Return the (x, y) coordinate for the center point of the cell that contains the specified text.  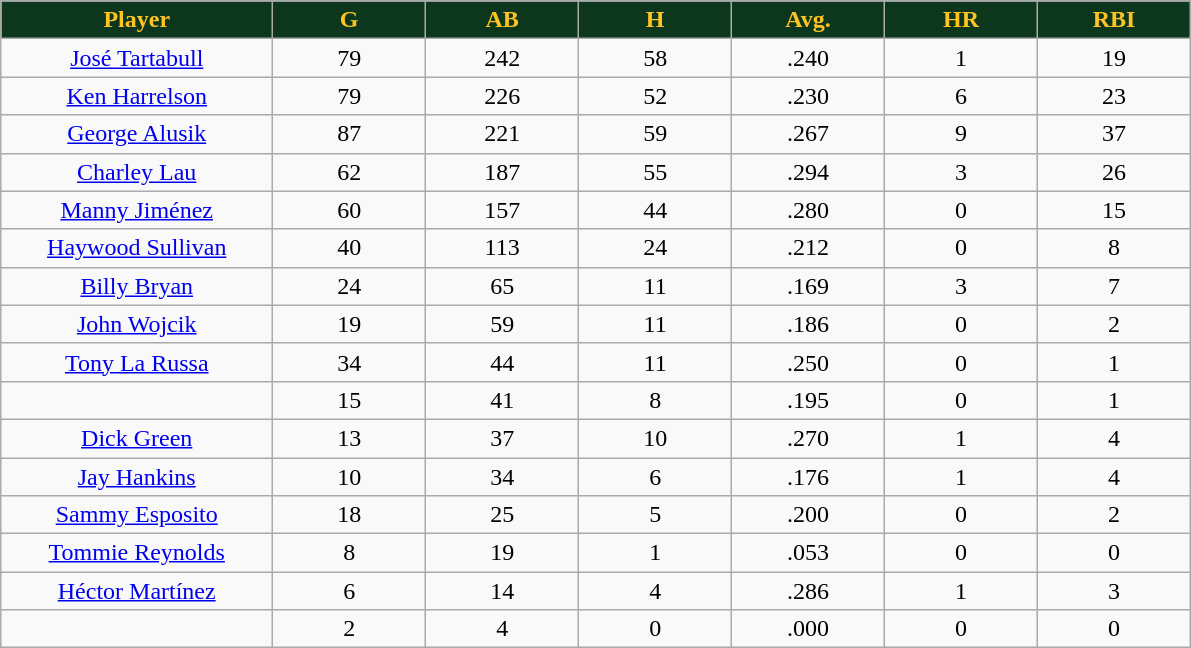
Avg. (808, 20)
40 (350, 248)
221 (502, 134)
87 (350, 134)
41 (502, 400)
187 (502, 172)
.195 (808, 400)
John Wojcik (137, 324)
H (656, 20)
62 (350, 172)
242 (502, 58)
.212 (808, 248)
AB (502, 20)
G (350, 20)
18 (350, 515)
26 (1114, 172)
.169 (808, 286)
55 (656, 172)
José Tartabull (137, 58)
25 (502, 515)
5 (656, 515)
Manny Jiménez (137, 210)
Charley Lau (137, 172)
.270 (808, 438)
Tony La Russa (137, 362)
Dick Green (137, 438)
.286 (808, 591)
Haywood Sullivan (137, 248)
23 (1114, 96)
.280 (808, 210)
65 (502, 286)
.053 (808, 553)
13 (350, 438)
.200 (808, 515)
.240 (808, 58)
.294 (808, 172)
.176 (808, 477)
60 (350, 210)
.250 (808, 362)
113 (502, 248)
.000 (808, 629)
Sammy Esposito (137, 515)
7 (1114, 286)
Tommie Reynolds (137, 553)
.230 (808, 96)
9 (962, 134)
157 (502, 210)
George Alusik (137, 134)
Héctor Martínez (137, 591)
Ken Harrelson (137, 96)
Billy Bryan (137, 286)
.267 (808, 134)
14 (502, 591)
RBI (1114, 20)
58 (656, 58)
HR (962, 20)
52 (656, 96)
Player (137, 20)
.186 (808, 324)
226 (502, 96)
Jay Hankins (137, 477)
